Search for the cell housing the specified text and yield its [x, y] center coordinate. 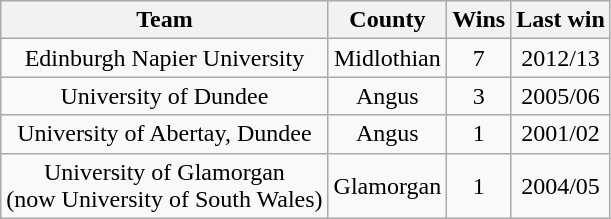
2004/05 [561, 186]
2012/13 [561, 58]
County [388, 20]
2005/06 [561, 96]
Wins [479, 20]
Glamorgan [388, 186]
University of Abertay, Dundee [164, 134]
Last win [561, 20]
7 [479, 58]
Midlothian [388, 58]
University of Glamorgan(now University of South Wales) [164, 186]
2001/02 [561, 134]
Team [164, 20]
3 [479, 96]
University of Dundee [164, 96]
Edinburgh Napier University [164, 58]
